Extract the [X, Y] coordinate from the center of the cell holding the provided text.  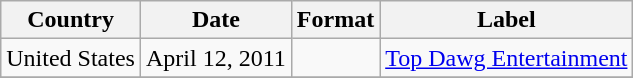
April 12, 2011 [216, 58]
Country [71, 20]
Top Dawg Entertainment [506, 58]
Date [216, 20]
United States [71, 58]
Label [506, 20]
Format [335, 20]
